Detect which cell encompasses the target text, then output its [x, y] center coordinate. 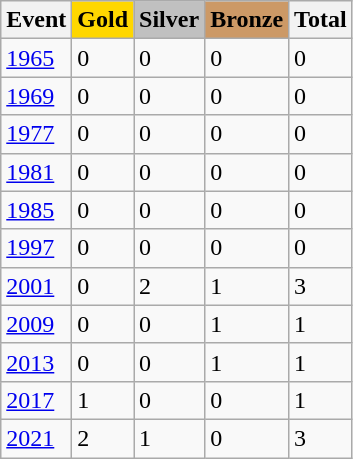
2017 [36, 400]
Silver [170, 20]
Bronze [247, 20]
2013 [36, 362]
1969 [36, 96]
2009 [36, 324]
Gold [103, 20]
2021 [36, 438]
Event [36, 20]
Total [321, 20]
1985 [36, 210]
1981 [36, 172]
1997 [36, 248]
1977 [36, 134]
1965 [36, 58]
2001 [36, 286]
